Pinpoint the cell where the given text exists, returning its (X, Y) midpoint coordinate. 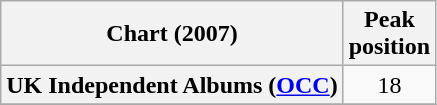
UK Independent Albums (OCC) (172, 85)
18 (389, 85)
Chart (2007) (172, 34)
Peak position (389, 34)
